Extract the [x, y] coordinate from the center of the cell holding the provided text.  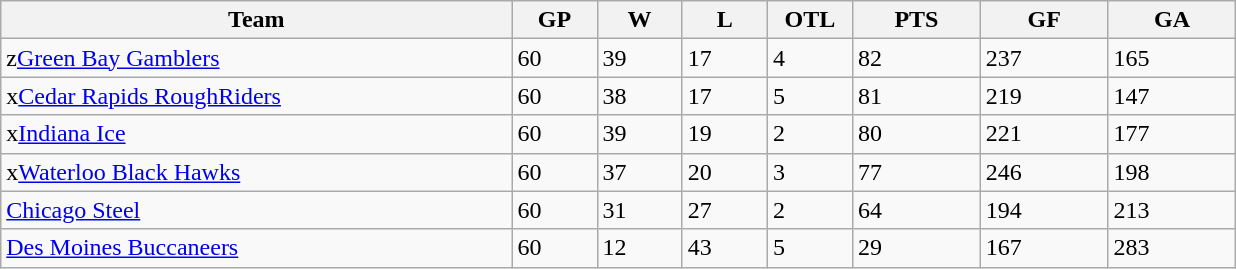
147 [1172, 96]
237 [1044, 58]
43 [724, 248]
W [640, 20]
PTS [917, 20]
81 [917, 96]
Team [256, 20]
L [724, 20]
20 [724, 172]
OTL [810, 20]
GP [554, 20]
xCedar Rapids RoughRiders [256, 96]
167 [1044, 248]
xIndiana Ice [256, 134]
31 [640, 210]
4 [810, 58]
165 [1172, 58]
246 [1044, 172]
37 [640, 172]
221 [1044, 134]
198 [1172, 172]
64 [917, 210]
219 [1044, 96]
77 [917, 172]
xWaterloo Black Hawks [256, 172]
80 [917, 134]
283 [1172, 248]
GF [1044, 20]
Des Moines Buccaneers [256, 248]
GA [1172, 20]
82 [917, 58]
27 [724, 210]
19 [724, 134]
29 [917, 248]
12 [640, 248]
3 [810, 172]
213 [1172, 210]
177 [1172, 134]
zGreen Bay Gamblers [256, 58]
38 [640, 96]
Chicago Steel [256, 210]
194 [1044, 210]
